Return [x, y] of the center of cell containing provided text 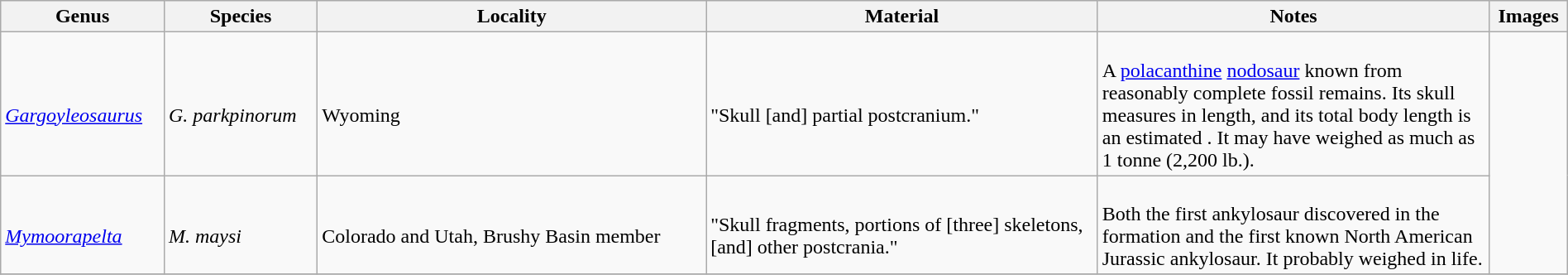
Notes [1293, 17]
M. maysi [240, 225]
Images [1528, 17]
Both the first ankylosaur discovered in the formation and the first known North American Jurassic ankylosaur. It probably weighed in life. [1293, 225]
Genus [83, 17]
G. parkpinorum [240, 104]
Mymoorapelta [83, 225]
Gargoyleosaurus [83, 104]
Wyoming [512, 104]
Material [902, 17]
Locality [512, 17]
Species [240, 17]
"Skull [and] partial postcranium." [902, 104]
Colorado and Utah, Brushy Basin member [512, 225]
"Skull fragments, portions of [three] skeletons, [and] other postcrania." [902, 225]
